Return the [x, y] coordinate for the center point of the cell that contains the specified text.  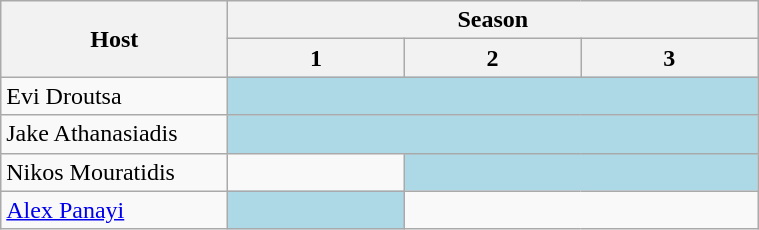
Nikos Mouratidis [114, 172]
Jake Athanasiadis [114, 134]
Evi Droutsa [114, 96]
Host [114, 39]
1 [316, 58]
2 [492, 58]
Season [493, 20]
Alex Panayi [114, 210]
3 [670, 58]
